Determine the (x, y) coordinate at the center of the cell enclosing the given text.  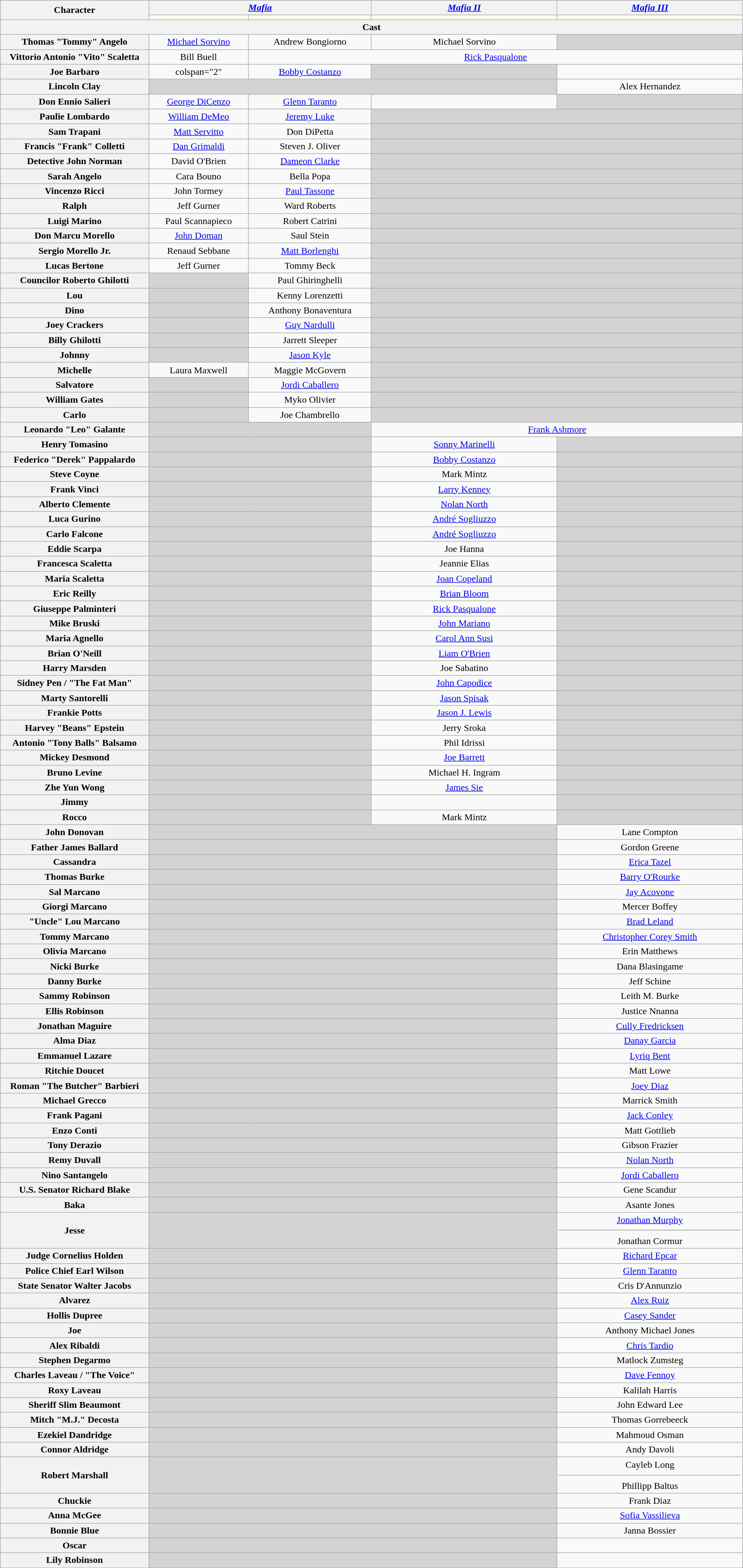
Phil Idrissi (464, 743)
Sammy Robinson (74, 996)
Zhe Yun Wong (74, 787)
Erica Tazel (650, 862)
Carlo Falcone (74, 534)
Alex Ribaldi (74, 1345)
Sofia Vassilieva (650, 1516)
Harvey "Beans" Epstein (74, 728)
Maggie McGovern (310, 370)
State Senator Walter Jacobs (74, 1286)
Renaud Sebbane (199, 251)
Tommy Marcano (74, 937)
Judge Cornelius Holden (74, 1256)
Giuseppe Palminteri (74, 608)
Brian O'Neill (74, 653)
Francesca Scaletta (74, 564)
William DeMeo (199, 116)
Don DiPetta (310, 131)
Remy Duvall (74, 1160)
Johnny (74, 355)
Steve Coyne (74, 474)
Saul Stein (310, 236)
Matt Borlenghi (310, 251)
Oscar (74, 1545)
Lucas Bertone (74, 266)
Tony Derazio (74, 1145)
Billy Ghilotti (74, 340)
Roman "The Butcher" Barbieri (74, 1085)
Thomas "Tommy" Angelo (74, 42)
Ellis Robinson (74, 1011)
Ralph (74, 206)
Jeremy Luke (310, 116)
Mitch "M.J." Decosta (74, 1420)
Francis "Frank" Colletti (74, 146)
Chris Tardio (650, 1345)
Christopher Corey Smith (650, 937)
Joey Crackers (74, 325)
Cassandra (74, 862)
Danny Burke (74, 981)
David O'Brien (199, 161)
Eddie Scarpa (74, 549)
Michael H. Ingram (464, 772)
Carol Ann Susi (464, 638)
Bill Buell (199, 57)
Mickey Desmond (74, 758)
Gene Scandur (650, 1190)
Frank Vinci (74, 489)
Sam Trapani (74, 131)
Dave Fennoy (650, 1375)
Alvarez (74, 1300)
Jeff Schine (650, 981)
Steven J. Oliver (310, 146)
Marty Santorelli (74, 698)
Anthony Michael Jones (650, 1330)
Connor Aldridge (74, 1450)
Cayleb LongPhillipp Baltus (650, 1475)
Charles Laveau / "The Voice" (74, 1375)
John Mariano (464, 623)
Erin Matthews (650, 951)
Baka (74, 1205)
Larry Kenney (464, 489)
Cully Fredricksen (650, 1026)
Jack Conley (650, 1115)
Lane Compton (650, 832)
Sergio Morello Jr. (74, 251)
Lyriq Bent (650, 1056)
Giorgi Marcano (74, 907)
Gordon Greene (650, 847)
Joan Copeland (464, 579)
Mafia II (464, 8)
Kenny Lorenzetti (310, 295)
Kalilah Harris (650, 1390)
Paul Ghiringhelli (310, 280)
Police Chief Earl Wilson (74, 1271)
John Tormey (199, 191)
Joe Hanna (464, 549)
Jerry Sroka (464, 728)
Myko Olivier (310, 400)
Alex Hernandez (650, 87)
Cara Bouno (199, 176)
Robert Catrini (310, 221)
John Donovan (74, 832)
Matt Lowe (650, 1071)
Sidney Pen / "The Fat Man" (74, 683)
Brad Leland (650, 922)
Frankie Potts (74, 713)
Leith M. Burke (650, 996)
Salvatore (74, 385)
Jason J. Lewis (464, 713)
Gibson Frazier (650, 1145)
Cris D'Annunzio (650, 1286)
Mafia III (650, 8)
Enzo Conti (74, 1130)
Dana Blasingame (650, 966)
Jarrett Sleeper (310, 340)
Dino (74, 310)
John Doman (199, 236)
Character (74, 10)
Anthony Bonaventura (310, 310)
"Uncle" Lou Marcano (74, 922)
Frank Diaz (650, 1501)
Jason Kyle (310, 355)
Robert Marshall (74, 1475)
Casey Sander (650, 1315)
Bruno Levine (74, 772)
Alex Ruiz (650, 1300)
Joey Diaz (650, 1085)
Paul Tassone (310, 191)
John Capodice (464, 683)
Cast (371, 27)
Father James Ballard (74, 847)
Lily Robinson (74, 1560)
Michael Grecco (74, 1100)
Bonnie Blue (74, 1530)
Richard Epcar (650, 1256)
Councilor Roberto Ghilotti (74, 280)
Paul Scannapieco (199, 221)
Jay Acovone (650, 892)
Vittorio Antonio "Vito" Scaletta (74, 57)
Jonathan Maguire (74, 1026)
Vincenzo Ricci (74, 191)
Ezekiel Dandridge (74, 1435)
Justice Nnanna (650, 1011)
Don Marcu Morello (74, 236)
Detective John Norman (74, 161)
Alberto Clemente (74, 504)
Sal Marcano (74, 892)
Brian Bloom (464, 593)
Alma Diaz (74, 1041)
Matt Servitto (199, 131)
Joe Barbaro (74, 72)
Hollis Dupree (74, 1315)
Barry O'Rourke (650, 877)
Liam O'Brien (464, 653)
Henry Tomasino (74, 445)
Dameon Clarke (310, 161)
Luigi Marino (74, 221)
Stephen Degarmo (74, 1360)
William Gates (74, 400)
Janna Bossier (650, 1530)
John Edward Lee (650, 1405)
Tommy Beck (310, 266)
Sonny Marinelli (464, 445)
Nicki Burke (74, 966)
Matlock Zumsteg (650, 1360)
U.S. Senator Richard Blake (74, 1190)
Laura Maxwell (199, 370)
Nino Santangelo (74, 1175)
Sarah Angelo (74, 176)
Frank Ashmore (557, 430)
Mahmoud Osman (650, 1435)
Joe Chambrello (310, 415)
Harry Marsden (74, 668)
Luca Gurino (74, 519)
Andy Davoli (650, 1450)
Joe (74, 1330)
Anna McGee (74, 1516)
Leonardo "Leo" Galante (74, 430)
Thomas Gorrebeeck (650, 1420)
Olivia Marcano (74, 951)
Matt Gottlieb (650, 1130)
Thomas Burke (74, 877)
Jimmy (74, 802)
Guy Nardulli (310, 325)
Roxy Laveau (74, 1390)
Marrick Smith (650, 1100)
Asante Jones (650, 1205)
Mercer Boffey (650, 907)
James Sie (464, 787)
Maria Scaletta (74, 579)
Federico "Derek" Pappalardo (74, 459)
Mafia (260, 8)
Jeannie Elias (464, 564)
Emmanuel Lazare (74, 1056)
Jesse (74, 1230)
Dan Grimaldi (199, 146)
Danay Garcia (650, 1041)
Lou (74, 295)
Mike Bruski (74, 623)
Joe Sabatino (464, 668)
Ward Roberts (310, 206)
Carlo (74, 415)
Rocco (74, 817)
Maria Agnello (74, 638)
Sheriff Slim Beaumont (74, 1405)
Frank Pagani (74, 1115)
Ritchie Doucet (74, 1071)
Chuckie (74, 1501)
Bella Popa (310, 176)
Lincoln Clay (74, 87)
Jason Spisak (464, 698)
Paulie Lombardo (74, 116)
Eric Reilly (74, 593)
colspan="2" (199, 72)
Andrew Bongiorno (310, 42)
George DiCenzo (199, 101)
Joe Barrett (464, 758)
Don Ennio Salieri (74, 101)
Michelle (74, 370)
Antonio "Tony Balls" Balsamo (74, 743)
Jonathan MurphyJonathan Cormur (650, 1230)
